For the text-containing cell, return its midpoint in [x, y] coordinate format. 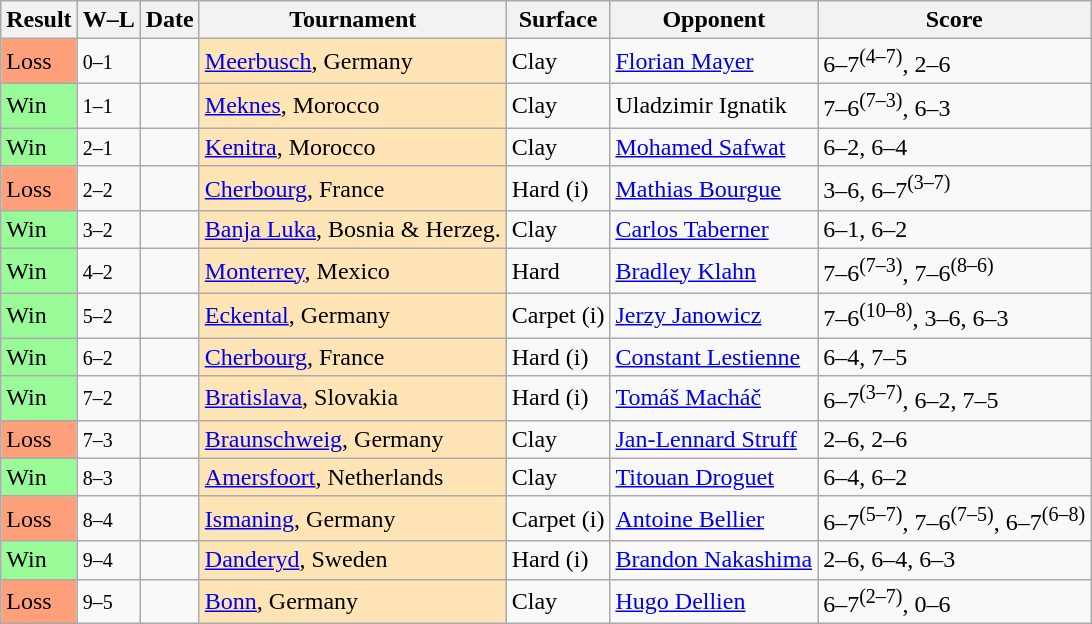
6–4, 6–2 [954, 477]
7–6(7–3), 7–6(8–6) [954, 272]
0–1 [108, 62]
Antoine Bellier [714, 518]
1–1 [108, 106]
2–6, 6–4, 6–3 [954, 560]
6–2 [108, 357]
7–6(10–8), 3–6, 6–3 [954, 316]
Jerzy Janowicz [714, 316]
Kenitra, Morocco [352, 147]
4–2 [108, 272]
Surface [558, 20]
Florian Mayer [714, 62]
Uladzimir Ignatik [714, 106]
Date [170, 20]
6–7(2–7), 0–6 [954, 602]
Hugo Dellien [714, 602]
9–4 [108, 560]
Danderyd, Sweden [352, 560]
Meknes, Morocco [352, 106]
Score [954, 20]
8–3 [108, 477]
Mohamed Safwat [714, 147]
7–6(7–3), 6–3 [954, 106]
9–5 [108, 602]
Mathias Bourgue [714, 188]
Tournament [352, 20]
Result [39, 20]
Hard [558, 272]
Carlos Taberner [714, 230]
Banja Luka, Bosnia & Herzeg. [352, 230]
Braunschweig, Germany [352, 439]
Eckental, Germany [352, 316]
6–1, 6–2 [954, 230]
Jan-Lennard Struff [714, 439]
3–6, 6–7(3–7) [954, 188]
Bratislava, Slovakia [352, 398]
Bonn, Germany [352, 602]
Bradley Klahn [714, 272]
6–7(5–7), 7–6(7–5), 6–7(6–8) [954, 518]
6–7(3–7), 6–2, 7–5 [954, 398]
2–2 [108, 188]
Monterrey, Mexico [352, 272]
Constant Lestienne [714, 357]
Ismaning, Germany [352, 518]
Titouan Droguet [714, 477]
Tomáš Macháč [714, 398]
W–L [108, 20]
Amersfoort, Netherlands [352, 477]
8–4 [108, 518]
Opponent [714, 20]
6–2, 6–4 [954, 147]
3–2 [108, 230]
7–3 [108, 439]
7–2 [108, 398]
Meerbusch, Germany [352, 62]
5–2 [108, 316]
2–1 [108, 147]
2–6, 2–6 [954, 439]
Brandon Nakashima [714, 560]
6–4, 7–5 [954, 357]
6–7(4–7), 2–6 [954, 62]
